Output the (x, y) coordinate of the center of the cell containing the given text.  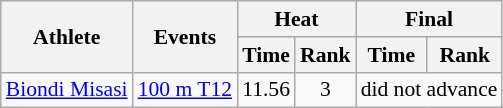
did not advance (430, 90)
Athlete (67, 36)
Final (430, 19)
Biondi Misasi (67, 90)
Heat (296, 19)
11.56 (266, 90)
3 (326, 90)
100 m T12 (185, 90)
Events (185, 36)
